Determine the (x, y) coordinate at the center of the cell enclosing the given text.  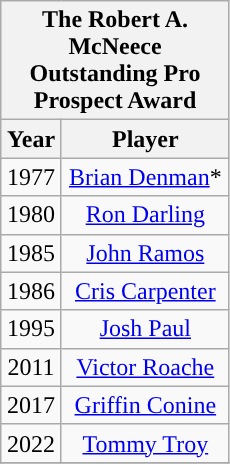
Brian Denman* (145, 177)
John Ramos (145, 253)
The Robert A. McNeece Outstanding Pro Prospect Award (116, 60)
Tommy Troy (145, 443)
1980 (32, 215)
1986 (32, 291)
1995 (32, 329)
2011 (32, 367)
Josh Paul (145, 329)
Ron Darling (145, 215)
1977 (32, 177)
2017 (32, 405)
Victor Roache (145, 367)
1985 (32, 253)
Cris Carpenter (145, 291)
Griffin Conine (145, 405)
2022 (32, 443)
Player (145, 139)
Year (32, 139)
